Detect which cell encompasses the target text, then output its (X, Y) center coordinate. 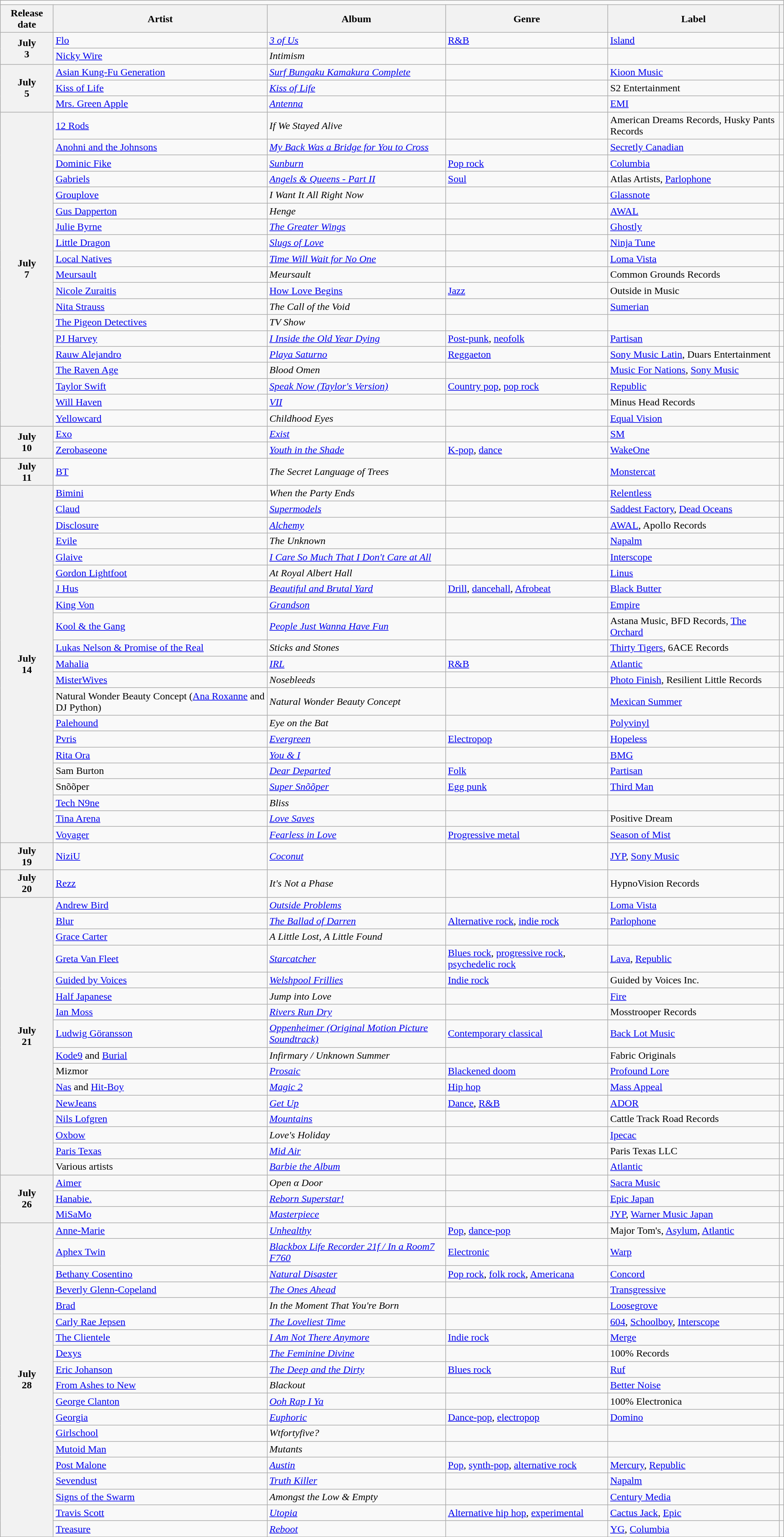
Folk (527, 771)
604, Schoolboy, Interscope (694, 1321)
Kode9 and Burial (160, 1055)
Unhealthy (356, 1230)
Euphoric (356, 1417)
Blackout (356, 1385)
Utopia (356, 1513)
BMG (694, 755)
Eye on the Bat (356, 723)
Season of Mist (694, 835)
You & I (356, 755)
Mrs. Green Apple (160, 104)
July19 (27, 856)
Aphex Twin (160, 1252)
Bliss (356, 803)
AWAL, Apollo Records (694, 525)
I Am Not There Anymore (356, 1338)
Speak Now (Taylor's Version) (356, 386)
Ghostly (694, 227)
Prosaic (356, 1071)
Guided by Voices (160, 980)
ADOR (694, 1103)
Paris Texas (160, 1151)
VII (356, 402)
Jump into Love (356, 996)
Label (694, 18)
SM (694, 434)
IRL (356, 664)
Outside in Music (694, 291)
Amongst the Low & Empty (356, 1497)
Contemporary classical (527, 1034)
Cattle Track Road Records (694, 1119)
JYP, Sony Music (694, 856)
Wtfortyfive? (356, 1433)
Empire (694, 605)
Rita Ora (160, 755)
Genre (527, 18)
Signs of the Swarm (160, 1497)
July5 (27, 88)
If We Stayed Alive (356, 126)
Childhood Eyes (356, 418)
Republic (694, 386)
Gus Dapperton (160, 211)
Concord (694, 1274)
Blur (160, 921)
Blackbox Life Recorder 21f / In a Room7 F760 (356, 1252)
The Clientele (160, 1338)
Sticks and Stones (356, 648)
Post-punk, neofolk (527, 338)
Oxbow (160, 1135)
Love Saves (356, 819)
Nita Strauss (160, 307)
Get Up (356, 1103)
Zerobaseone (160, 450)
Drill, dancehall, Afrobeat (527, 589)
Mutants (356, 1449)
Ruf (694, 1369)
Dear Departed (356, 771)
NewJeans (160, 1103)
Century Media (694, 1497)
Palehound (160, 723)
Paris Texas LLC (694, 1151)
Anne-Marie (160, 1230)
Reggaeton (527, 354)
Dance-pop, electropop (527, 1417)
Lava, Republic (694, 958)
Jazz (527, 291)
HypnoVision Records (694, 884)
Minus Head Records (694, 402)
Coconut (356, 856)
Linus (694, 573)
Sevendust (160, 1481)
Third Man (694, 787)
MisterWives (160, 680)
PJ Harvey (160, 338)
Welshpool Frillies (356, 980)
I Want It All Right Now (356, 195)
Mass Appeal (694, 1087)
Equal Vision (694, 418)
Nils Lofgren (160, 1119)
Anohni and the Johnsons (160, 147)
Black Butter (694, 589)
People Just Wanna Have Fun (356, 627)
Cactus Jack, Epic (694, 1513)
Interscope (694, 557)
Columbia (694, 163)
Ooh Rap I Ya (356, 1401)
Evergreen (356, 739)
BT (160, 472)
Sacra Music (694, 1183)
Rezz (160, 884)
The Feminine Divine (356, 1354)
WakeOne (694, 450)
Travis Scott (160, 1513)
Brad (160, 1305)
100% Records (694, 1354)
Pop, dance-pop (527, 1230)
My Back Was a Bridge for You to Cross (356, 147)
Sumerian (694, 307)
The Loveliest Time (356, 1321)
Major Tom's, Asylum, Atlantic (694, 1230)
Oppenheimer (Original Motion Picture Soundtrack) (356, 1034)
Various artists (160, 1167)
YG, Columbia (694, 1529)
Nicole Zuraitis (160, 291)
At Royal Albert Hall (356, 573)
George Clanton (160, 1401)
Blues rock, progressive rock, psychedelic rock (527, 958)
J Hus (160, 589)
Blackened doom (527, 1071)
Flo (160, 40)
July3 (27, 48)
July26 (27, 1199)
I Inside the Old Year Dying (356, 338)
Treasure (160, 1529)
Mutoid Man (160, 1449)
100% Electronica (694, 1401)
Monstercat (694, 472)
Positive Dream (694, 819)
Julie Byrne (160, 227)
Sunburn (356, 163)
The Pigeon Detectives (160, 322)
Astana Music, BFD Records, The Orchard (694, 627)
Mountains (356, 1119)
K-pop, dance (527, 450)
Greta Van Fleet (160, 958)
Domino (694, 1417)
Magic 2 (356, 1087)
Grace Carter (160, 937)
American Dreams Records, Husky Pants Records (694, 126)
Glaive (160, 557)
Mosstrooper Records (694, 1012)
Outside Problems (356, 905)
July11 (27, 472)
Yellowcard (160, 418)
Starcatcher (356, 958)
July20 (27, 884)
Surf Bungaku Kamakura Complete (356, 72)
Masterpiece (356, 1215)
Time Will Wait for No One (356, 259)
Alternative hip hop, experimental (527, 1513)
Evile (160, 541)
Truth Killer (356, 1481)
In the Moment That You're Born (356, 1305)
Music For Nations, Sony Music (694, 370)
Island (694, 40)
How Love Begins (356, 291)
Ludwig Göransson (160, 1034)
I Care So Much That I Don't Care at All (356, 557)
Natural Wonder Beauty Concept (Ana Roxanne and DJ Python) (160, 701)
Bethany Cosentino (160, 1274)
The Ballad of Darren (356, 921)
Egg punk (527, 787)
July28 (27, 1380)
Country pop, pop rock (527, 386)
From Ashes to New (160, 1385)
Hopeless (694, 739)
Open α Door (356, 1183)
Mid Air (356, 1151)
Love's Holiday (356, 1135)
Fearless in Love (356, 835)
S2 Entertainment (694, 88)
Will Haven (160, 402)
Local Natives (160, 259)
A Little Lost, A Little Found (356, 937)
Glassnote (694, 195)
Ninja Tune (694, 243)
Fabric Originals (694, 1055)
Hip hop (527, 1087)
July21 (27, 1036)
Barbie the Album (356, 1167)
Super Snõõper (356, 787)
Aimer (160, 1183)
Rivers Run Dry (356, 1012)
Exo (160, 434)
Girlschool (160, 1433)
Sam Burton (160, 771)
It's Not a Phase (356, 884)
12 Rods (160, 126)
Warp (694, 1252)
Infirmary / Unknown Summer (356, 1055)
Henge (356, 211)
Release date (27, 18)
Parlophone (694, 921)
Relentless (694, 493)
The Deep and the Dirty (356, 1369)
Pop rock (527, 163)
Rauw Alejandro (160, 354)
Voyager (160, 835)
Georgia (160, 1417)
Mexican Summer (694, 701)
Reboot (356, 1529)
The Ones Ahead (356, 1289)
The Unknown (356, 541)
Angels & Queens - Part II (356, 179)
Kioon Music (694, 72)
The Greater Wings (356, 227)
The Secret Language of Trees (356, 472)
Photo Finish, Resilient Little Records (694, 680)
Intimism (356, 56)
Claud (160, 509)
Mahalia (160, 664)
Pop, synth-pop, alternative rock (527, 1465)
Thirty Tigers, 6ACE Records (694, 648)
Gordon Lightfoot (160, 573)
Half Japanese (160, 996)
Artist (160, 18)
Back Lot Music (694, 1034)
Eric Johanson (160, 1369)
Gabriels (160, 179)
Youth in the Shade (356, 450)
Alternative rock, indie rock (527, 921)
Tina Arena (160, 819)
Soul (527, 179)
Nicky Wire (160, 56)
Asian Kung-Fu Generation (160, 72)
Ian Moss (160, 1012)
Blues rock (527, 1369)
Atlas Artists, Parlophone (694, 179)
Exist (356, 434)
Blood Omen (356, 370)
Natural Disaster (356, 1274)
Loosegrove (694, 1305)
July10 (27, 442)
Disclosure (160, 525)
Mizmor (160, 1071)
Kool & the Gang (160, 627)
Andrew Bird (160, 905)
Mercury, Republic (694, 1465)
Sony Music Latin, Duars Entertainment (694, 354)
Pop rock, folk rock, Americana (527, 1274)
Dance, R&B (527, 1103)
Tech N9ne (160, 803)
Fire (694, 996)
Secretly Canadian (694, 147)
Antenna (356, 104)
Beverly Glenn-Copeland (160, 1289)
Guided by Voices Inc. (694, 980)
3 of Us (356, 40)
Grandson (356, 605)
When the Party Ends (356, 493)
Progressive metal (527, 835)
Post Malone (160, 1465)
Merge (694, 1338)
Transgressive (694, 1289)
Nosebleeds (356, 680)
Grouplove (160, 195)
Pvris (160, 739)
TV Show (356, 322)
EMI (694, 104)
Dominic Fike (160, 163)
Hanabie. (160, 1199)
Snõõper (160, 787)
Electronic (527, 1252)
The Raven Age (160, 370)
Saddest Factory, Dead Oceans (694, 509)
Ipecac (694, 1135)
Epic Japan (694, 1199)
Supermodels (356, 509)
July14 (27, 664)
Austin (356, 1465)
Playa Saturno (356, 354)
Dexys (160, 1354)
Carly Rae Jepsen (160, 1321)
Taylor Swift (160, 386)
Profound Lore (694, 1071)
NiziU (160, 856)
Common Grounds Records (694, 275)
Bimini (160, 493)
Nas and Hit-Boy (160, 1087)
July7 (27, 269)
Lukas Nelson & Promise of the Real (160, 648)
Natural Wonder Beauty Concept (356, 701)
JYP, Warner Music Japan (694, 1215)
King Von (160, 605)
Electropop (527, 739)
Alchemy (356, 525)
Album (356, 18)
The Call of the Void (356, 307)
Little Dragon (160, 243)
Beautiful and Brutal Yard (356, 589)
AWAL (694, 211)
Reborn Superstar! (356, 1199)
Polyvinyl (694, 723)
MiSaMo (160, 1215)
Better Noise (694, 1385)
Slugs of Love (356, 243)
